Pinpoint the cell where the given text exists, returning its [X, Y] midpoint coordinate. 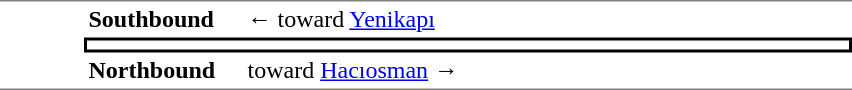
toward Hacıosman → [548, 71]
Southbound [164, 19]
Northbound [164, 71]
← toward Yenikapı [548, 19]
